Determine the [x, y] coordinate at the center of the cell enclosing the given text.  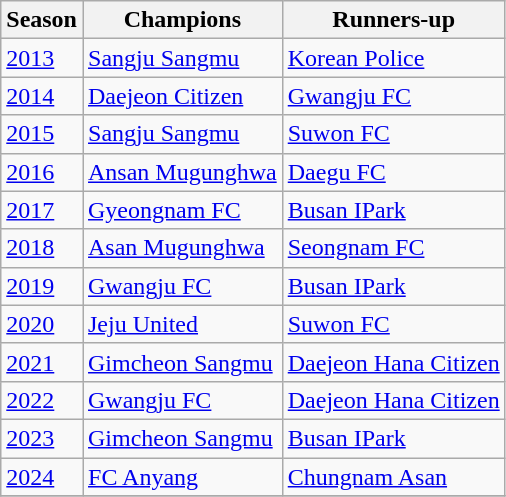
Champions [182, 20]
2020 [42, 324]
2023 [42, 438]
Chungnam Asan [394, 477]
2014 [42, 96]
Seongnam FC [394, 248]
Jeju United [182, 324]
2017 [42, 210]
Runners-up [394, 20]
2016 [42, 172]
Daegu FC [394, 172]
2022 [42, 400]
Season [42, 20]
2024 [42, 477]
FC Anyang [182, 477]
2019 [42, 286]
2021 [42, 362]
Asan Mugunghwa [182, 248]
Korean Police [394, 58]
Daejeon Citizen [182, 96]
2018 [42, 248]
Gyeongnam FC [182, 210]
2013 [42, 58]
2015 [42, 134]
Ansan Mugunghwa [182, 172]
